Scan for the cell matching the given text and deliver its [x, y] coordinate at center. 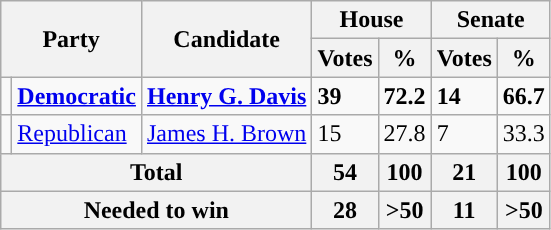
39 [345, 96]
7 [464, 134]
27.8 [404, 134]
33.3 [524, 134]
House [372, 20]
Republican [77, 134]
66.7 [524, 96]
28 [345, 210]
Democratic [77, 96]
Total [156, 172]
Henry G. Davis [226, 96]
11 [464, 210]
14 [464, 96]
21 [464, 172]
54 [345, 172]
Senate [490, 20]
15 [345, 134]
Party [72, 39]
72.2 [404, 96]
Candidate [226, 39]
James H. Brown [226, 134]
Needed to win [156, 210]
